Capture the cell that displays the provided text and extract its (x, y) central coordinate. 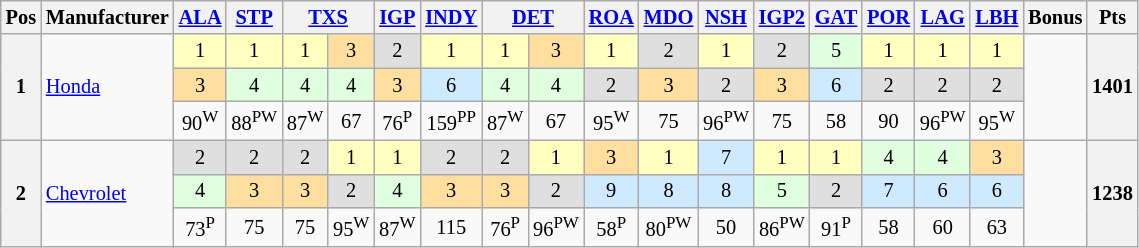
LAG (943, 17)
115 (451, 228)
GAT (836, 17)
1238 (1112, 193)
58P (612, 228)
Honda (108, 87)
Bonus (1055, 17)
63 (996, 228)
1401 (1112, 87)
LBH (996, 17)
DET (533, 17)
TXS (328, 17)
60 (943, 228)
ALA (200, 17)
MDO (669, 17)
POR (888, 17)
88PW (254, 120)
90W (200, 120)
ROA (612, 17)
80PW (669, 228)
9 (612, 191)
Pts (1112, 17)
159PP (451, 120)
INDY (451, 17)
86PW (782, 228)
IGP (397, 17)
Manufacturer (108, 17)
90 (888, 120)
STP (254, 17)
NSH (726, 17)
73P (200, 228)
Pos (21, 17)
50 (726, 228)
91P (836, 228)
Chevrolet (108, 193)
IGP2 (782, 17)
